Find where the given text appears and provide that cell's center as [x, y] coordinate. 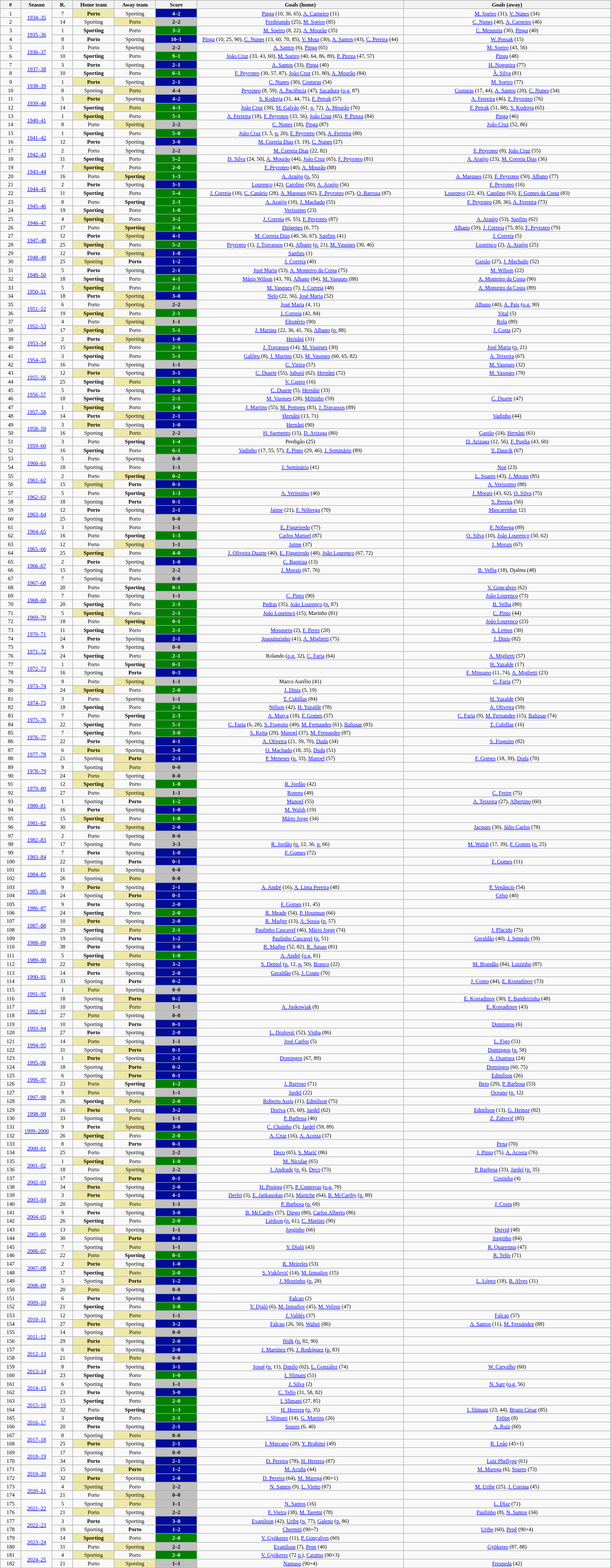
I. Slimani (51) [300, 1375]
I. Slimani (14), G. Martins (26) [300, 1418]
M. Brandão (84), Luizinho (87) [507, 964]
2–4 [176, 227]
B. Velha (18), Djalma (48) [507, 570]
C. Pinto (44) [507, 613]
R. Jordão (42) [300, 784]
90 [11, 775]
H. Sarmento (15), D. Arizaga (80) [300, 433]
C. Mesquita (30), Pinga (40) [507, 30]
Peyroteo (8, 59), A. Paciência (47), Sacadura (o.g. 87) [300, 90]
107 [11, 921]
2021–22 [37, 1508]
1937–38 [37, 69]
P. Venâncio (54) [507, 887]
J. Oliveira Duarte (40), E. Figueiredo (48), João Lourenço (67, 72) [300, 553]
H. Yazalde (50) [507, 698]
4–4 [176, 90]
Jaime (37) [300, 544]
99 [11, 853]
F. Gomes (11, 45) [300, 904]
M. Uribe (25), J. Corona (45) [507, 1486]
M. Soeiro (77) [507, 82]
182 [11, 1563]
121 [11, 1041]
179 [11, 1538]
A. Araújo (10), J. Machado (55) [300, 201]
1976–77 [37, 737]
1969–70 [37, 617]
1966–67 [37, 566]
J. Morais (67, 76) [300, 570]
Manoel (55) [300, 801]
R. [62, 5]
Y. Djaló (6), M. Izmailov (45), M. Veloso (47) [300, 1306]
74 [11, 638]
1934–35 [37, 17]
1973–74 [37, 686]
C. Duarte (47) [507, 399]
172 [11, 1478]
92 [11, 792]
129 [11, 1110]
E. Figueiredo (77) [300, 527]
1939–40 [37, 103]
M. Walsh (19) [300, 810]
2013–14 [37, 1371]
1978–79 [37, 771]
1997–98 [37, 1097]
28 [11, 244]
M. Correia Dias (3, 19), C. Nunes (27) [300, 142]
1970–71 [37, 634]
Home team [94, 5]
M. Vasques (79) [507, 373]
145 [11, 1247]
1965–66 [37, 549]
1972–73 [37, 668]
114 [11, 981]
Rola (89) [507, 321]
R. Madjer (52, 82), R. Águas (81) [300, 947]
66 [11, 570]
41 [11, 356]
Vadinho (44) [507, 416]
106 [11, 912]
89 [11, 767]
2023–24 [37, 1542]
Hernâni (13, 71) [300, 416]
69 [11, 596]
1943–44 [37, 172]
1948–49 [37, 257]
Noé (23) [507, 467]
I. Marcano (28), Y. Brahimi (49) [300, 1443]
175 [11, 1504]
A. Cruz (16), A. Acosta (37) [300, 1135]
Marco Aurélio (41) [300, 681]
R. Tello (71) [507, 1255]
José Carlos (5) [300, 1041]
60 [11, 518]
J. Correia (5) [507, 236]
1988–89 [37, 943]
Z. Zahovič (85) [507, 1118]
58 [11, 501]
79 [11, 681]
H. Yazalde (17) [507, 664]
125 [11, 1075]
A. Teixeira (67) [507, 356]
2011–12 [37, 1336]
Namaso (90+4) [300, 1563]
140 [11, 1204]
J. Pinto (75), A. Acosta (76) [507, 1152]
78 [11, 673]
2007–08 [37, 1268]
Pinga (10, 25, 90), C. Nunes (13, 60, 70, 85), V. Mota (30), A. Santos (43), C. Pereira (44) [300, 39]
D. Pereira (64), M. Marega (90+1) [300, 1478]
170 [11, 1461]
C. Tello (31, 58, 82) [300, 1392]
Evanilson (7), Pepe (40) [300, 1546]
75 [11, 647]
J. Andrade (p. 6), Deco (73) [300, 1169]
S. Keïta (29), Manoel (37), M. Fernandes (87) [300, 733]
77 [11, 664]
131 [11, 1127]
Paulinho (8), N. Santos (34) [507, 1512]
Celso (40) [507, 895]
Paulinho Cascavel (46), Mário Jorge (74) [300, 930]
4–0 [176, 553]
N. Sarr (o.g. 56) [507, 1384]
M. Soeiro (43, 56) [507, 47]
70 [11, 604]
J. Seminário (41) [300, 467]
Lourenço (2), A. Araújo (25) [507, 244]
71 [11, 613]
F. Gomes (11) [507, 861]
2012–13 [37, 1354]
108 [11, 930]
Â. Silva (81) [507, 73]
128 [11, 1101]
1964–65 [37, 531]
39 [11, 339]
1949–50 [37, 274]
102 [11, 878]
Domingos (p. 58) [507, 1049]
51 [11, 441]
Costuras (17, 44), A. Santos (20), C. Nunes (34) [507, 90]
A. Teixeira (27), Albertino (60) [507, 801]
73 [11, 630]
1974–75 [37, 703]
176 [11, 1512]
42 [11, 364]
Pinga (46) [507, 116]
R. Madjer (13), A. Sousa (p. 57) [300, 921]
Jardel (22) [300, 1092]
61 [11, 527]
4–3 [176, 107]
F. Minuano (11, 74), A. Miglietti (23) [507, 673]
E. Kostadinov (30), F. Bandeirinha (48) [507, 998]
F. Peyroteo (30, 57, 87), João Cruz (31, 80), A. Mourão (84) [300, 73]
1950–51 [37, 292]
José Maria (p. 21) [507, 347]
J. Plácido (75) [507, 930]
134 [11, 1152]
3–3 [176, 844]
53 [11, 458]
T. Cubillas (16) [507, 724]
154 [11, 1323]
M. Walsh (17, 39), F. Gomes (p. 25) [507, 844]
2000–01 [37, 1148]
2018–19 [37, 1456]
1968–69 [37, 600]
130 [11, 1118]
1963–64 [37, 514]
1992–93 [37, 1011]
Chermiti (90+7) [300, 1529]
N. Santos (9), L. Vietto (87) [300, 1486]
152 [11, 1306]
A. Santos (6), Pinga (65) [300, 47]
Beto (29), P. Barbosa (53) [507, 1084]
V. Gyökeres (11), P. Gonçalves (60) [300, 1538]
Domingos (6) [507, 1024]
Albano (40), A. Pais (o.g. 90) [507, 304]
Nélson (42), H. Yazalde (78) [300, 707]
156 [11, 1341]
163 [11, 1401]
1951–52 [37, 309]
C. Freire (75) [507, 792]
88 [11, 758]
1979–80 [37, 788]
83 [11, 715]
F. Gomes (18, 39), Duda (70) [507, 758]
141 [11, 1212]
Deivid (48) [507, 1229]
2020–21 [37, 1491]
0–3 [176, 673]
72 [11, 621]
153 [11, 1315]
M. Acuña (44) [300, 1469]
139 [11, 1195]
1942–43 [37, 154]
Domingos (67, 89) [300, 1058]
O. Silva (10), João Lourenço (50, 62) [507, 536]
Veríssimo (23) [300, 210]
168 [11, 1443]
2005–06 [37, 1234]
109 [11, 938]
Falcao (26, 50), Walter (86) [300, 1323]
149 [11, 1281]
1999–2000 [37, 1131]
A. Santos (33), Pinga (40) [300, 64]
1952–53 [37, 326]
A. Araújo (p. 55) [300, 176]
M. Vasques (28), Miltinho (59) [300, 399]
S. Fraguito (82) [507, 741]
P. Barbosa (46) [300, 1118]
87 [11, 750]
S. Kodrnja (31, 44, 75), F. Petrak (57) [300, 99]
1995–96 [37, 1062]
Domingos (60, 75) [507, 1066]
1940–41 [37, 120]
W. Possak (15) [507, 39]
151 [11, 1298]
Paulinho Cascavel (p. 51) [300, 938]
F. Peyroteo (8), João Cruz (55) [507, 150]
J. Couto (44), E. Kostadinov (73) [507, 981]
1975–76 [37, 720]
Lourenço (42), Catolino (50), A. Araújo (56) [300, 184]
1991–92 [37, 994]
Score [176, 5]
J. Correia (40) [300, 262]
Uribe (60), Pepê (90+4) [507, 1529]
M. Soeiro (8, 22), A. Mourão (35) [300, 30]
Hernâni (31) [300, 339]
Felipe (8) [507, 1418]
Mário Wilson (43, 78), Albano (84), M. Vasques (88) [300, 279]
104 [11, 895]
João Cruz (33, 43, 60), M. Soeiro (40, 64, 86, 89), P. Pireza (47, 57) [300, 56]
1954–55 [37, 360]
1938–39 [37, 86]
1993–94 [37, 1028]
Season [37, 5]
J. Morais (67) [507, 544]
1971–72 [37, 651]
98 [11, 844]
59 [11, 510]
116 [11, 998]
A. Ouattara (24) [507, 1058]
L. Drulović (52), Vinha (86) [300, 1032]
C. Faria (77) [507, 681]
110 [11, 947]
1947–48 [37, 240]
F. Nóbrega (89) [507, 527]
Romeu (49) [300, 792]
63 [11, 544]
1958–59 [37, 429]
84 [11, 724]
C. Duarte (55), Jaburú (62), Hernâni (72) [300, 373]
A. Miglietti (57) [507, 656]
1998–99 [37, 1114]
2017–18 [37, 1439]
Hernâni (90) [300, 424]
N. Santos (16) [300, 1504]
H. Nogueira (77) [507, 64]
174 [11, 1495]
J. Barroso (71) [300, 1084]
A. Santos (11), M. Fernández (88) [507, 1323]
B. McCarthy (57), Diego (80), Carlos Alberto (86) [300, 1212]
W. Carvalho (60) [507, 1367]
1936–37 [37, 52]
55 [11, 476]
40 [11, 347]
Y. Daucik (67) [507, 450]
S. Pereira (56) [507, 501]
81 [11, 698]
F. Peyroteo (28, 36), A. Ferreira (73) [507, 201]
Gastão (24), Hernâni (61) [507, 433]
95 [11, 818]
J. Silva (2) [300, 1384]
A. André (16), A. Lima Pereira (48) [300, 887]
164 [11, 1409]
1961–62 [37, 480]
A. Monteiro da Costa (89) [507, 287]
1960–61 [37, 463]
A. Lemos (30) [507, 630]
62 [11, 536]
V. Castro (16) [300, 382]
136 [11, 1169]
E. Kostadinov (43) [507, 1007]
45 [11, 390]
J. Martínez (9), J. Rodríguez (p. 83) [300, 1349]
1967–68 [37, 583]
Eleutério (90) [300, 321]
35 [11, 304]
Pinga (48) [507, 56]
9–1 [176, 56]
117 [11, 1007]
1959–60 [37, 446]
144 [11, 1238]
Geraldão (40), J. Semedo (59) [507, 938]
2024–25 [37, 1559]
M. Niculae (65) [300, 1161]
J. Travassos (14), M. Vasques (30) [300, 347]
Joaquinzinho (41), A. Miglietti (75) [300, 638]
2019–20 [37, 1473]
Costinha (4) [507, 1178]
56 [11, 484]
Jacques (30), Júlio Carlos (78) [507, 827]
J. Correia (18), C. Canário (28), A. Marques (62), F. Peyroteo (67), O. Barrosa (87) [300, 193]
A. Oliveira (59) [507, 707]
A. Juskowiak (8) [300, 1007]
1941–42 [37, 137]
José Maria (4, 11) [300, 304]
M. Correia Dias (40, 56, 67), Sanfins (41) [300, 236]
O. Machado (18, 35), Duda (51) [300, 750]
João Lourenço (73) [507, 596]
Goals (home) [300, 5]
João Cruz (52, 86) [507, 125]
V. Gyökeres (72 p.), Catamo (90+3) [300, 1555]
2002–03 [37, 1182]
C. Chaínho (5), Jardel (59, 89) [300, 1127]
Nelo (22, 56), José Maria (52) [300, 296]
Deco (65), S. Marić (86) [300, 1152]
Pedras (35), João Lourenço (p. 87) [300, 604]
68 [11, 587]
Edmílson (13), G. Heinze (82) [507, 1110]
97 [11, 835]
100 [11, 861]
Peyroteo (1), J. Travassos (14), Albano (p. 21), M. Vasques (30, 46) [300, 244]
1989–90 [37, 960]
122 [11, 1049]
Geraldão (5), J. Couto (70) [300, 972]
J. Dinis (5, 19) [300, 690]
1955–56 [37, 377]
105 [11, 904]
Gastão (27), J. Machado (52) [507, 262]
1984–85 [37, 874]
Perdigão (25) [300, 441]
M. Vasques (7), J. Correia (48) [300, 287]
C. Nunes (40), A. Carneiro (46) [507, 22]
Albano (59), J. Correia (75, 85), F. Peyroteo (79) [507, 227]
1953–54 [37, 343]
165 [11, 1418]
A. Murça (18), F. Gomes (57) [300, 715]
J. Costa (8) [507, 1204]
155 [11, 1332]
180 [11, 1546]
1981–82 [37, 823]
A. Veríssimo (46) [300, 493]
C. Baptista (13) [300, 561]
5–4 [176, 193]
126 [11, 1084]
57 [11, 493]
1–4 [176, 441]
147 [11, 1264]
1946–47 [37, 223]
F. Gomes (72) [300, 853]
R. Quaresma (47) [507, 1247]
A. Marques (23), F. Peyroteo (50), Albano (77) [507, 176]
148 [11, 1272]
120 [11, 1032]
C. Pinto (90) [300, 596]
T. Cubillas (84) [300, 698]
João Cruz (39), M. Galvão (61, p. 72), A. Mourão (70) [300, 107]
Doriva (35, 60), Jardel (62) [300, 1110]
Jaime (21), F. Nóbrega (70) [300, 510]
A. Araújo (53), Sanfins (62) [507, 219]
166 [11, 1426]
91 [11, 784]
178 [11, 1529]
142 [11, 1221]
S. Vukčević (14), M. Izmailov (15) [300, 1272]
Liédson (p. 61), C. Martins (90) [300, 1221]
64 [11, 553]
1987–88 [37, 925]
F. Peyroteo (16) [507, 184]
Lourenço (22, 43), Catolino (63), F. Gomes da Costa (83) [507, 193]
2014–15 [37, 1388]
José Maria (53), A. Monteiro da Costa (75) [300, 270]
Falcao (2) [300, 1298]
A. Monteiro da Costa (90) [507, 279]
1983–84 [37, 857]
1990–91 [37, 977]
# [11, 5]
85 [11, 733]
C. Faria (6, 28), S. Fraguito (49), M. Fernandes (61), Baltasar (83) [300, 724]
146 [11, 1255]
I. Slimani (23, 44), Bruno César (85) [507, 1409]
J. Martins (55), M. Pompeu (83), J. Travassos (89) [300, 407]
1977–78 [37, 754]
123 [11, 1058]
2003–04 [37, 1199]
D. Arizaga (12, 56), F. Puglia (43, 60) [507, 441]
Hulk (p. 82, 90) [300, 1341]
J. Correia (6, 55), F. Peyroteo (87) [300, 219]
2016–17 [37, 1422]
2001–02 [37, 1165]
137 [11, 1178]
P. Meneses (p. 33), Manoel (57) [300, 758]
1994–95 [37, 1045]
1957–58 [37, 411]
C. Nunes (30), Costuras (54) [300, 82]
1982–83 [37, 840]
162 [11, 1392]
1962–63 [37, 497]
157 [11, 1349]
D. Silva (24, 50), A. Mourão (44), João Cruz (65), F. Peyroteo (81) [300, 159]
80 [11, 690]
Oceano (p. 12) [507, 1092]
52 [11, 450]
127 [11, 1092]
2022–23 [37, 1525]
5–0 [176, 133]
S. Demol (p. 12, p. 50), Branco (22) [300, 964]
48 [11, 416]
2010–11 [37, 1319]
Carlos Manuel (87) [300, 536]
João Cruz (3, 5, p. 20), F. Peyroteo (50), A. Ferreira (80) [300, 133]
36 [11, 313]
João Lourenço (23) [507, 621]
171 [11, 1469]
P. Barbosa (33), Jardel (p. 35) [507, 1169]
113 [11, 972]
50 [11, 433]
A. Ruiz (60) [507, 1426]
Josué (p. 11), Danilo (62), L. González (74) [300, 1367]
P. Barbosa (p. 69) [300, 1204]
L. López (18), B. Alves (31) [507, 1281]
118 [11, 1015]
R. Meade (54), P. Houtman (66) [300, 912]
M. Soeiro (31), V. Nunes (34) [507, 13]
Vadinho (17, 55, 57), F. Pinto (29, 46), J. Seminário (89) [300, 450]
L. Díaz (71) [507, 1504]
J. Martins (22, 36, 41, 76), Albano (p. 88) [300, 330]
65 [11, 561]
L. Soares (43), J. Morais (85) [507, 476]
76 [11, 656]
132 [11, 1135]
150 [11, 1289]
Mosquera (2), F. Peres (20) [300, 630]
J. Costa (27) [507, 330]
2015–16 [37, 1405]
Falcao (57) [507, 1315]
Roberto Assis (11), Edmílson (75) [300, 1101]
47 [11, 407]
138 [11, 1186]
1944–45 [37, 189]
177 [11, 1521]
J. Dinis (82) [507, 638]
A. Araújo (23), M. Correia Dias (36) [507, 159]
86 [11, 741]
Goals (away) [507, 5]
181 [11, 1555]
B. Velha (80) [507, 604]
82 [11, 707]
101 [11, 870]
Pena (70) [507, 1144]
1996–97 [37, 1080]
1986–87 [37, 908]
J. Correia (42, 84) [300, 313]
1985–86 [37, 891]
169 [11, 1452]
Ferdinando (25), M. Soeiro (85) [300, 22]
V. Gonçalves (62) [507, 587]
Gyökeres (87, 88) [507, 1546]
Fresneda (42) [507, 1563]
Y. Djaló (43) [300, 1247]
2006–07 [37, 1251]
133 [11, 1144]
C. Duarte (5), Hernâni (33) [300, 390]
67 [11, 578]
160 [11, 1375]
J. Moutinho (p. 28) [300, 1281]
1956–57 [37, 394]
Luiz Phellype (61) [507, 1461]
Mascarenhas 12) [507, 510]
Soares (6, 40) [300, 1426]
M. Marega (6), Soares (73) [507, 1469]
A. Oliveira (21, 39, 70), Duda (34) [300, 741]
F. Petrak (51, 88), S. Kodrnja (65) [507, 107]
111 [11, 955]
Away team [135, 5]
103 [11, 887]
112 [11, 964]
49 [11, 424]
R. Jordão (p. 12, 36, p. 66) [300, 844]
R. Meireles (53) [300, 1264]
F. Peyroteo (40), A. Mourão (88) [300, 167]
167 [11, 1435]
2009–10 [37, 1302]
A. Ferreira (18), F. Peyroteo (33, 56), João Cruz (65), P. Pireza (84) [300, 116]
1935–36 [37, 35]
Vital (5) [507, 313]
Rolando (o.g. 32), C. Faria (64) [300, 656]
44 [11, 382]
54 [11, 467]
94 [11, 810]
1980–81 [37, 806]
37 [11, 321]
124 [11, 1066]
F. Vieira (38), M. Taremi (78) [300, 1512]
Diógenes (6, 77) [300, 227]
115 [11, 990]
Edmílson (26) [507, 1075]
119 [11, 1024]
10–1 [176, 39]
H. Herrera (p. 35) [300, 1409]
Sanfins (1) [300, 253]
C. Vieira (57) [300, 364]
43 [11, 373]
L. Figo (51) [507, 1041]
Derlei (3), E. Jankauskas (51), Maniche (64), B. McCarthy (p. 89) [300, 1195]
M. Vasques (32) [507, 364]
161 [11, 1384]
158 [11, 1358]
46 [11, 399]
Mário Jorge (34) [300, 818]
A. Ferreira (46), F. Peyroteo (76) [507, 99]
173 [11, 1486]
Evanilson (42), Uribe (p. 77), Galeno (p. 86) [300, 1521]
159 [11, 1367]
2004–05 [37, 1217]
143 [11, 1229]
93 [11, 801]
I. Slimani (27, 85) [300, 1401]
Galileu (8), J. Martins (32), M. Vasques (60, 65, 82) [300, 356]
João Lourenço (15), Marinho (81) [300, 613]
Pinga (10, 36, 65), A. Carneiro (11) [300, 13]
A. André (o.g. 81) [300, 955]
135 [11, 1161]
M. Wilson (22) [507, 270]
A. Veríssimo (88) [507, 484]
R. Leão (45+1) [507, 1443]
Jorginho (84) [507, 1238]
H. Postiga (37), P. Contreras (o.g. 78) [300, 1186]
D. Pereira (78), H. Herrera (87) [300, 1461]
C. Nunes (18), Pinga (87) [300, 125]
C. Faria (9), M. Fernandes (15), Baltasar (74) [507, 715]
96 [11, 827]
Jorginho (66) [300, 1229]
1945–46 [37, 206]
2008–09 [37, 1285]
J. Morais (43, 62), O. Silva (75) [507, 493]
J. Valdés (37) [300, 1315]
M. Correia Dias (22, 82) [300, 150]
